Search for the cell housing the specified text and yield its (x, y) center coordinate. 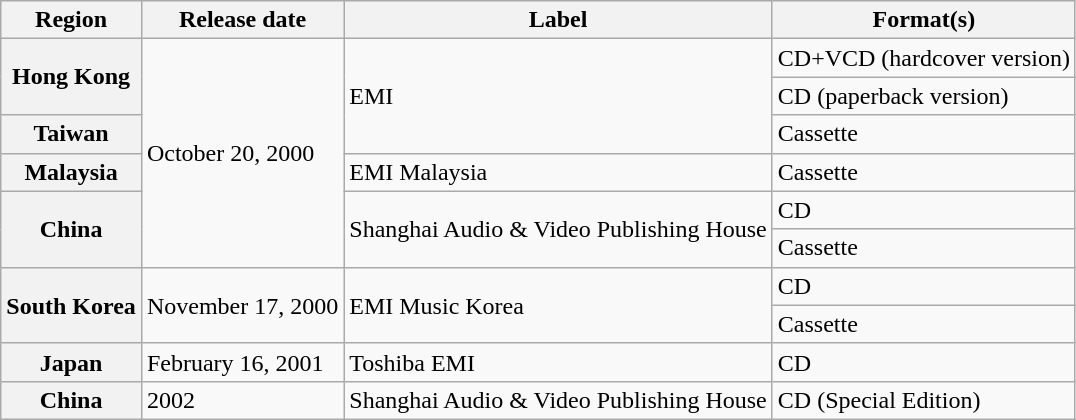
Toshiba EMI (558, 362)
EMI (558, 96)
South Korea (72, 305)
Hong Kong (72, 77)
February 16, 2001 (242, 362)
Malaysia (72, 172)
2002 (242, 400)
Label (558, 20)
November 17, 2000 (242, 305)
Format(s) (924, 20)
CD (Special Edition) (924, 400)
Region (72, 20)
CD+VCD (hardcover version) (924, 58)
Japan (72, 362)
October 20, 2000 (242, 153)
EMI Malaysia (558, 172)
CD (paperback version) (924, 96)
Taiwan (72, 134)
Release date (242, 20)
EMI Music Korea (558, 305)
